Identify which cell holds the provided text, then report its (x, y) central coordinate. 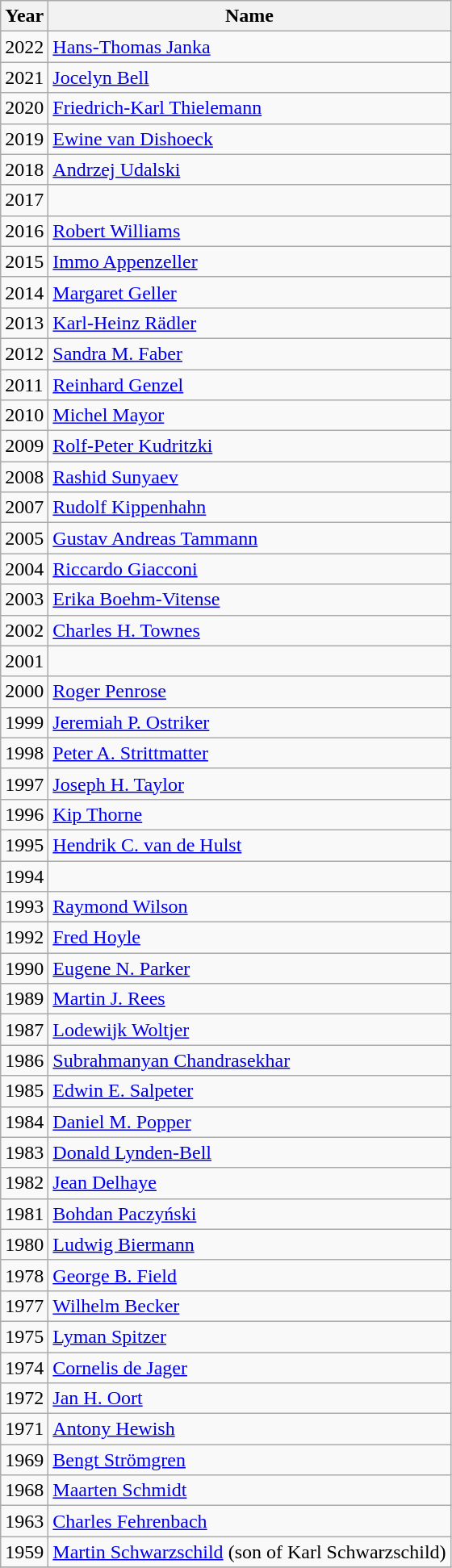
Charles H. Townes (249, 630)
2004 (24, 569)
Martin J. Rees (249, 999)
Hans-Thomas Janka (249, 47)
1990 (24, 968)
Cornelis de Jager (249, 1368)
Kip Thorne (249, 814)
2020 (24, 108)
Raymond Wilson (249, 907)
Gustav Andreas Tammann (249, 538)
2000 (24, 692)
Ludwig Biermann (249, 1244)
Lyman Spitzer (249, 1336)
1985 (24, 1091)
Subrahmanyan Chandrasekhar (249, 1060)
Riccardo Giacconi (249, 569)
Donald Lynden-Bell (249, 1152)
Reinhard Genzel (249, 385)
1999 (24, 722)
Maarten Schmidt (249, 1491)
Year (24, 16)
1982 (24, 1183)
2018 (24, 169)
1998 (24, 753)
1981 (24, 1214)
2016 (24, 231)
Rashid Sunyaev (249, 477)
1994 (24, 876)
Friedrich-Karl Thielemann (249, 108)
2003 (24, 600)
1971 (24, 1429)
George B. Field (249, 1275)
1972 (24, 1399)
1968 (24, 1491)
2001 (24, 661)
Lodewijk Woltjer (249, 1030)
Rudolf Kippenhahn (249, 508)
Jean Delhaye (249, 1183)
Edwin E. Salpeter (249, 1091)
2021 (24, 77)
Michel Mayor (249, 416)
2005 (24, 538)
Jan H. Oort (249, 1399)
Bohdan Paczyński (249, 1214)
1963 (24, 1521)
Sandra M. Faber (249, 353)
Bengt Strömgren (249, 1460)
1959 (24, 1552)
Jocelyn Bell (249, 77)
Erika Boehm-Vitense (249, 600)
Joseph H. Taylor (249, 784)
1975 (24, 1336)
1969 (24, 1460)
1986 (24, 1060)
Immo Appenzeller (249, 261)
Peter A. Strittmatter (249, 753)
2012 (24, 353)
1992 (24, 938)
Roger Penrose (249, 692)
2022 (24, 47)
2008 (24, 477)
2014 (24, 292)
Hendrik C. van de Hulst (249, 845)
1995 (24, 845)
1993 (24, 907)
2002 (24, 630)
Jeremiah P. Ostriker (249, 722)
Name (249, 16)
1989 (24, 999)
Martin Schwarzschild (son of Karl Schwarzschild) (249, 1552)
Eugene N. Parker (249, 968)
Daniel M. Popper (249, 1122)
1974 (24, 1368)
Karl-Heinz Rädler (249, 323)
2013 (24, 323)
1978 (24, 1275)
2011 (24, 385)
Andrzej Udalski (249, 169)
Wilhelm Becker (249, 1306)
2015 (24, 261)
2010 (24, 416)
Ewine van Dishoeck (249, 139)
Fred Hoyle (249, 938)
2007 (24, 508)
1983 (24, 1152)
1987 (24, 1030)
Antony Hewish (249, 1429)
1980 (24, 1244)
1997 (24, 784)
2019 (24, 139)
2009 (24, 446)
Margaret Geller (249, 292)
Charles Fehrenbach (249, 1521)
2017 (24, 200)
1977 (24, 1306)
1996 (24, 814)
Robert Williams (249, 231)
1984 (24, 1122)
Rolf-Peter Kudritzki (249, 446)
